Provide the [X, Y] coordinate of the cell's center where the given text is located.  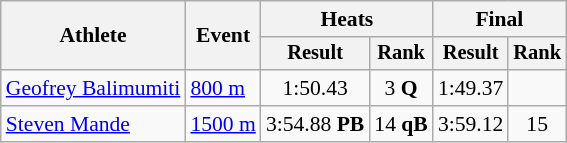
Heats [347, 19]
Geofrey Balimumiti [94, 88]
15 [537, 124]
3:54.88 PB [315, 124]
Final [500, 19]
1:50.43 [315, 88]
1500 m [222, 124]
Steven Mande [94, 124]
800 m [222, 88]
3:59.12 [470, 124]
Athlete [94, 36]
14 qB [401, 124]
1:49.37 [470, 88]
3 Q [401, 88]
Event [222, 36]
